Detect which cell encompasses the target text, then output its (X, Y) center coordinate. 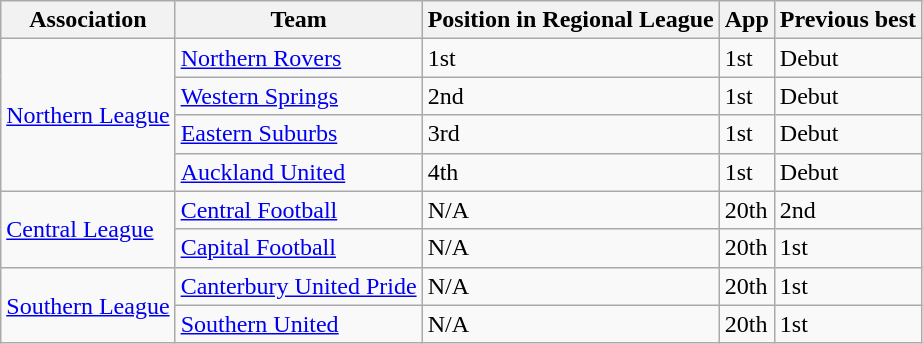
Central League (88, 229)
Central Football (298, 210)
Position in Regional League (570, 20)
Northern Rovers (298, 58)
Eastern Suburbs (298, 134)
Auckland United (298, 172)
Northern League (88, 115)
Canterbury United Pride (298, 286)
3rd (570, 134)
Southern United (298, 324)
Association (88, 20)
Western Springs (298, 96)
Capital Football (298, 248)
Team (298, 20)
Southern League (88, 305)
Previous best (848, 20)
App (746, 20)
4th (570, 172)
